Search for the cell housing the specified text and yield its [X, Y] center coordinate. 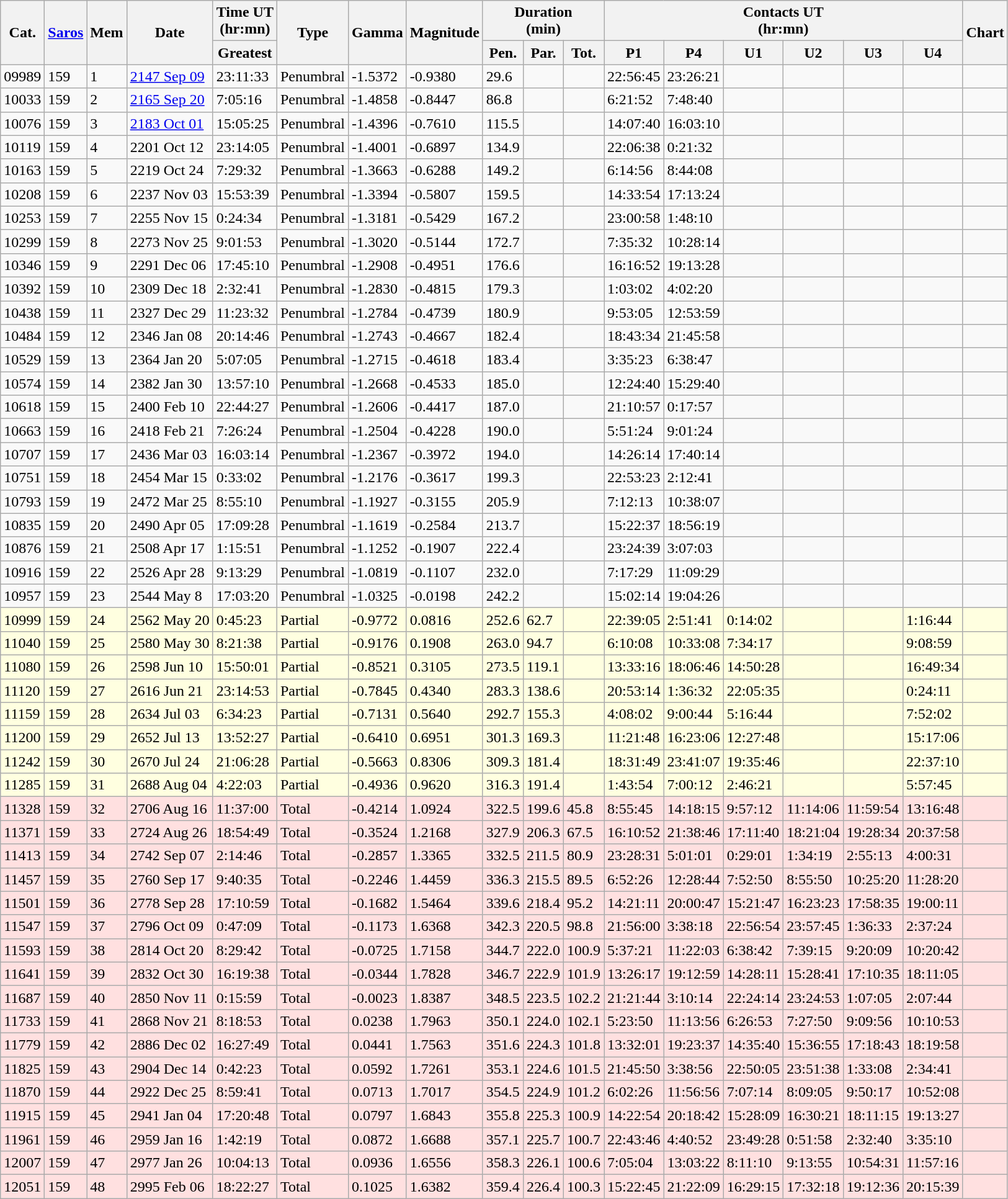
14 [107, 384]
-0.1173 [378, 927]
17:20:48 [244, 1116]
13:03:22 [694, 1163]
7 [107, 218]
11687 [22, 997]
Par. [543, 53]
6:38:42 [753, 950]
7:29:32 [244, 171]
11:22:03 [694, 950]
11:14:06 [813, 809]
-0.0023 [378, 997]
14:18:15 [694, 809]
8:21:38 [244, 643]
2778 Sep 28 [170, 903]
222.9 [543, 974]
12051 [22, 1187]
-1.2715 [378, 360]
2291 Dec 06 [170, 265]
0.3105 [444, 667]
14:35:40 [753, 1044]
350.1 [502, 1021]
-0.0344 [378, 974]
11242 [22, 761]
Contacts UT(hr:mn) [783, 21]
6:10:08 [634, 643]
19:23:37 [694, 1044]
-0.4951 [444, 265]
18:56:19 [694, 525]
2706 Aug 16 [170, 809]
172.7 [502, 241]
-0.2246 [378, 879]
7:52:02 [933, 714]
11413 [22, 856]
2165 Sep 20 [170, 100]
-0.4936 [378, 785]
8:55:50 [813, 879]
17:11:40 [753, 832]
12:28:44 [694, 879]
10484 [22, 336]
8:55:10 [244, 501]
309.3 [502, 761]
15 [107, 407]
0:33:02 [244, 478]
4:08:02 [634, 714]
Magnitude [444, 32]
11080 [22, 667]
22:06:38 [634, 147]
23:28:31 [634, 856]
8:55:45 [634, 809]
-1.1619 [378, 525]
2941 Jan 04 [170, 1116]
21:38:46 [694, 832]
17:18:43 [873, 1044]
Time UT(hr:mn) [244, 21]
-1.2830 [378, 289]
2796 Oct 09 [170, 927]
176.6 [502, 265]
3 [107, 123]
9:50:17 [873, 1092]
19:12:59 [694, 974]
-0.3972 [444, 454]
11733 [22, 1021]
199.6 [543, 809]
-0.4667 [444, 336]
101.5 [583, 1068]
-0.6897 [444, 147]
Cat. [22, 32]
10:10:53 [933, 1021]
19:00:11 [933, 903]
13:52:27 [244, 738]
1.7158 [444, 950]
0.1025 [378, 1187]
8 [107, 241]
2616 Jun 21 [170, 691]
7:27:50 [813, 1021]
11:13:56 [694, 1021]
159.5 [502, 194]
11457 [22, 879]
2183 Oct 01 [170, 123]
224.3 [543, 1044]
1.3365 [444, 856]
16:03:10 [694, 123]
22:56:54 [753, 927]
2:34:41 [933, 1068]
10:25:20 [873, 879]
-0.6410 [378, 738]
40 [107, 997]
20:15:39 [933, 1187]
Greatest [244, 53]
222.0 [543, 950]
16:10:52 [634, 832]
2580 May 30 [170, 643]
182.4 [502, 336]
15:36:55 [813, 1044]
7:17:29 [634, 572]
101.2 [583, 1092]
9:13:29 [244, 572]
95.2 [583, 903]
80.9 [583, 856]
101.8 [583, 1044]
13:32:01 [634, 1044]
7:26:24 [244, 431]
0:45:23 [244, 619]
-0.7131 [378, 714]
6:14:56 [634, 171]
2:12:41 [694, 478]
15:21:47 [753, 903]
-1.2784 [378, 312]
5:01:01 [694, 856]
Type [313, 32]
8:59:41 [244, 1092]
1.6843 [444, 1116]
6:26:53 [753, 1021]
19:04:26 [694, 596]
5:51:24 [634, 431]
2724 Aug 26 [170, 832]
134.9 [502, 147]
1.0924 [444, 809]
21:45:50 [634, 1068]
138.6 [543, 691]
9:13:55 [813, 1163]
2:14:46 [244, 856]
23:11:33 [244, 76]
2544 May 8 [170, 596]
7:05:04 [634, 1163]
23:57:45 [813, 927]
21:10:57 [634, 407]
17:40:14 [694, 454]
36 [107, 903]
11870 [22, 1092]
20:53:14 [634, 691]
225.3 [543, 1116]
11641 [22, 974]
0.0797 [378, 1116]
22:05:35 [753, 691]
15:22:45 [634, 1187]
38 [107, 950]
-1.3663 [378, 171]
12007 [22, 1163]
Saros [66, 32]
13:57:10 [244, 384]
15:53:39 [244, 194]
22:50:05 [753, 1068]
6:02:26 [634, 1092]
348.5 [502, 997]
15:28:41 [813, 974]
185.0 [502, 384]
223.5 [543, 997]
42 [107, 1044]
11371 [22, 832]
1:33:08 [873, 1068]
336.3 [502, 879]
67.5 [583, 832]
13:16:48 [933, 809]
21:56:00 [634, 927]
2922 Dec 25 [170, 1092]
22 [107, 572]
13 [107, 360]
13:33:16 [634, 667]
10:38:07 [694, 501]
0.0872 [378, 1139]
14:28:11 [753, 974]
283.3 [502, 691]
10876 [22, 549]
6:21:52 [634, 100]
19:13:27 [933, 1116]
09989 [22, 76]
8:09:05 [813, 1092]
0.0238 [378, 1021]
1:07:05 [873, 997]
29 [107, 738]
18:43:34 [634, 336]
0:47:09 [244, 927]
7:12:13 [634, 501]
0.0441 [378, 1044]
8:18:53 [244, 1021]
11200 [22, 738]
2:46:21 [753, 785]
31 [107, 785]
2273 Nov 25 [170, 241]
2995 Feb 06 [170, 1187]
16 [107, 431]
22:43:46 [634, 1139]
4:00:31 [933, 856]
3:10:14 [694, 997]
10:52:08 [933, 1092]
301.3 [502, 738]
11825 [22, 1068]
339.6 [502, 903]
0:17:57 [694, 407]
9:01:24 [694, 431]
100.6 [583, 1163]
-1.2668 [378, 384]
18:21:04 [813, 832]
10574 [22, 384]
2:32:40 [873, 1139]
199.3 [502, 478]
359.4 [502, 1187]
-0.4815 [444, 289]
16:30:21 [813, 1116]
16:23:23 [813, 903]
2147 Sep 09 [170, 76]
242.2 [502, 596]
1:16:44 [933, 619]
26 [107, 667]
-1.0325 [378, 596]
12:27:48 [753, 738]
17:13:24 [694, 194]
7:35:32 [634, 241]
-0.1682 [378, 903]
2904 Dec 14 [170, 1068]
45.8 [583, 809]
11120 [22, 691]
0:29:01 [753, 856]
169.3 [543, 738]
23:51:38 [813, 1068]
23:24:39 [634, 549]
11:37:00 [244, 809]
P4 [694, 53]
18:31:49 [634, 761]
-1.0819 [378, 572]
-0.8521 [378, 667]
194.0 [502, 454]
8:44:08 [694, 171]
18:54:49 [244, 832]
10:04:13 [244, 1163]
7:05:16 [244, 100]
2562 May 20 [170, 619]
7:52:50 [753, 879]
22:53:23 [634, 478]
25 [107, 643]
7:39:15 [813, 950]
10751 [22, 478]
32 [107, 809]
5:07:05 [244, 360]
39 [107, 974]
2201 Oct 12 [170, 147]
2490 Apr 05 [170, 525]
0.9620 [444, 785]
46 [107, 1139]
10033 [22, 100]
19:12:36 [873, 1187]
0:24:11 [933, 691]
19:35:46 [753, 761]
-1.2606 [378, 407]
18:11:05 [933, 974]
23 [107, 596]
21:45:58 [694, 336]
20:14:46 [244, 336]
20:00:47 [694, 903]
1.5464 [444, 903]
10076 [22, 123]
10707 [22, 454]
21:06:28 [244, 761]
0.1908 [444, 643]
342.3 [502, 927]
34 [107, 856]
16:19:38 [244, 974]
Pen. [502, 53]
23:26:21 [694, 76]
-1.2367 [378, 454]
-0.6288 [444, 171]
1:48:10 [694, 218]
14:07:40 [634, 123]
-0.4228 [444, 431]
2868 Nov 21 [170, 1021]
2688 Aug 04 [170, 785]
45 [107, 1116]
0:24:34 [244, 218]
2526 Apr 28 [170, 572]
12 [107, 336]
1.4459 [444, 879]
-1.3394 [378, 194]
149.2 [502, 171]
-0.4214 [378, 809]
30 [107, 761]
1.7963 [444, 1021]
2472 Mar 25 [170, 501]
102.1 [583, 1021]
11 [107, 312]
14:26:14 [634, 454]
-1.5372 [378, 76]
15:29:40 [694, 384]
3:38:56 [694, 1068]
12:53:59 [694, 312]
2760 Sep 17 [170, 879]
10299 [22, 241]
8:29:42 [244, 950]
2327 Dec 29 [170, 312]
1:42:19 [244, 1139]
2400 Feb 10 [170, 407]
4:02:20 [694, 289]
-0.4417 [444, 407]
10:20:42 [933, 950]
5:16:44 [753, 714]
2:55:13 [873, 856]
0:21:32 [694, 147]
44 [107, 1092]
6:52:26 [634, 879]
11285 [22, 785]
11961 [22, 1139]
17:10:35 [873, 974]
10 [107, 289]
10208 [22, 194]
1:36:33 [873, 927]
17 [107, 454]
11:56:56 [694, 1092]
225.7 [543, 1139]
8:11:10 [753, 1163]
6:34:23 [244, 714]
Tot. [583, 53]
2255 Nov 15 [170, 218]
4:22:03 [244, 785]
20:18:42 [694, 1116]
16:49:34 [933, 667]
2652 Jul 13 [170, 738]
232.0 [502, 572]
6 [107, 194]
-1.3181 [378, 218]
222.4 [502, 549]
2346 Jan 08 [170, 336]
119.1 [543, 667]
224.9 [543, 1092]
1:43:54 [634, 785]
-0.5663 [378, 761]
18:11:15 [873, 1116]
3:38:18 [694, 927]
2886 Dec 02 [170, 1044]
10163 [22, 171]
3:35:23 [634, 360]
14:33:54 [634, 194]
2 [107, 100]
0:42:23 [244, 1068]
0.8306 [444, 761]
-1.2908 [378, 265]
19:13:28 [694, 265]
3:35:10 [933, 1139]
17:32:18 [813, 1187]
Duration(min) [543, 21]
-1.4396 [378, 123]
354.5 [502, 1092]
10:28:14 [694, 241]
89.5 [583, 879]
2:07:44 [933, 997]
37 [107, 927]
16:03:14 [244, 454]
-0.9176 [378, 643]
-0.4739 [444, 312]
11:59:54 [873, 809]
-1.1252 [378, 549]
98.8 [583, 927]
292.7 [502, 714]
-0.3617 [444, 478]
P1 [634, 53]
2309 Dec 18 [170, 289]
2454 Mar 15 [170, 478]
252.6 [502, 619]
1 [107, 76]
11915 [22, 1116]
179.3 [502, 289]
11159 [22, 714]
2814 Oct 20 [170, 950]
358.3 [502, 1163]
-0.2857 [378, 856]
23:41:07 [694, 761]
2832 Oct 30 [170, 974]
167.2 [502, 218]
226.1 [543, 1163]
9:00:44 [694, 714]
33 [107, 832]
22:24:14 [753, 997]
101.9 [583, 974]
15:50:01 [244, 667]
14:21:11 [634, 903]
9:20:09 [873, 950]
16:29:15 [753, 1187]
-1.2743 [378, 336]
4:40:52 [694, 1139]
115.5 [502, 123]
22:56:45 [634, 76]
10835 [22, 525]
17:09:28 [244, 525]
11:23:32 [244, 312]
1:36:32 [694, 691]
18 [107, 478]
10:33:08 [694, 643]
2382 Jan 30 [170, 384]
48 [107, 1187]
10:54:31 [873, 1163]
-0.8447 [444, 100]
10253 [22, 218]
1.6688 [444, 1139]
-0.0198 [444, 596]
-1.3020 [378, 241]
2:51:41 [694, 619]
1.6368 [444, 927]
10618 [22, 407]
0:15:59 [244, 997]
11:28:20 [933, 879]
U3 [873, 53]
0.0816 [444, 619]
346.7 [502, 974]
15:22:37 [634, 525]
-0.5429 [444, 218]
4 [107, 147]
43 [107, 1068]
15:05:25 [244, 123]
10119 [22, 147]
17:45:10 [244, 265]
9:40:35 [244, 879]
9:57:12 [753, 809]
0.6951 [444, 738]
14:22:54 [634, 1116]
224.6 [543, 1068]
215.5 [543, 879]
10346 [22, 265]
11593 [22, 950]
29.6 [502, 76]
20:37:58 [933, 832]
86.8 [502, 100]
155.3 [543, 714]
2670 Jul 24 [170, 761]
16:16:52 [634, 265]
9:53:05 [634, 312]
357.1 [502, 1139]
11:09:29 [694, 572]
332.5 [502, 856]
102.2 [583, 997]
21 [107, 549]
10916 [22, 572]
9 [107, 265]
28 [107, 714]
1.2168 [444, 832]
23:00:58 [634, 218]
100.3 [583, 1187]
-0.1907 [444, 549]
13:26:17 [634, 974]
9:01:53 [244, 241]
16:23:06 [694, 738]
-1.4001 [378, 147]
6:38:47 [694, 360]
27 [107, 691]
2977 Jan 26 [170, 1163]
5 [107, 171]
41 [107, 1021]
1.7261 [444, 1068]
U4 [933, 53]
94.7 [543, 643]
10663 [22, 431]
205.9 [502, 501]
190.0 [502, 431]
23:14:05 [244, 147]
17:58:35 [873, 903]
-0.5144 [444, 241]
-1.2176 [378, 478]
-0.9772 [378, 619]
62.7 [543, 619]
2634 Jul 03 [170, 714]
2219 Oct 24 [170, 171]
Gamma [378, 32]
327.9 [502, 832]
20 [107, 525]
2850 Nov 11 [170, 997]
2959 Jan 16 [170, 1139]
18:06:46 [694, 667]
10957 [22, 596]
35 [107, 879]
0.0713 [378, 1092]
5:23:50 [634, 1021]
12:24:40 [634, 384]
16:27:49 [244, 1044]
11779 [22, 1044]
2237 Nov 03 [170, 194]
2418 Feb 21 [170, 431]
-0.9380 [444, 76]
22:44:27 [244, 407]
322.5 [502, 809]
U2 [813, 53]
224.0 [543, 1021]
220.5 [543, 927]
11547 [22, 927]
18:19:58 [933, 1044]
-0.4533 [444, 384]
2508 Apr 17 [170, 549]
353.1 [502, 1068]
1.7017 [444, 1092]
180.9 [502, 312]
0.0936 [378, 1163]
-1.1927 [378, 501]
7:07:14 [753, 1092]
213.7 [502, 525]
10392 [22, 289]
0.0592 [378, 1068]
21:21:44 [634, 997]
206.3 [543, 832]
218.4 [543, 903]
18:22:27 [244, 1187]
100.7 [583, 1139]
7:00:12 [694, 785]
9:09:56 [873, 1021]
10793 [22, 501]
7:34:17 [753, 643]
2364 Jan 20 [170, 360]
2436 Mar 03 [170, 454]
15:28:09 [753, 1116]
11:57:16 [933, 1163]
1:15:51 [244, 549]
187.0 [502, 407]
22:39:05 [634, 619]
11328 [22, 809]
1.7828 [444, 974]
2598 Jun 10 [170, 667]
11040 [22, 643]
Mem [107, 32]
5:37:21 [634, 950]
9:08:59 [933, 643]
23:14:53 [244, 691]
7:48:40 [694, 100]
17:03:20 [244, 596]
-0.0725 [378, 950]
2:37:24 [933, 927]
-0.3524 [378, 832]
273.5 [502, 667]
17:10:59 [244, 903]
11501 [22, 903]
-0.5807 [444, 194]
183.4 [502, 360]
-0.3155 [444, 501]
2:32:41 [244, 289]
1:03:02 [634, 289]
226.4 [543, 1187]
1.7563 [444, 1044]
181.4 [543, 761]
191.4 [543, 785]
19 [107, 501]
23:49:28 [753, 1139]
1.6382 [444, 1187]
-0.4618 [444, 360]
24 [107, 619]
23:24:53 [813, 997]
263.0 [502, 643]
1:34:19 [813, 856]
-1.2504 [378, 431]
0.5640 [444, 714]
351.6 [502, 1044]
3:07:03 [694, 549]
15:02:14 [634, 596]
-0.2584 [444, 525]
5:57:45 [933, 785]
11:21:48 [634, 738]
0:14:02 [753, 619]
10529 [22, 360]
Chart [985, 32]
-0.7845 [378, 691]
355.8 [502, 1116]
Date [170, 32]
15:17:06 [933, 738]
19:28:34 [873, 832]
10999 [22, 619]
10438 [22, 312]
1.8387 [444, 997]
2742 Sep 07 [170, 856]
U1 [753, 53]
22:37:10 [933, 761]
21:22:09 [694, 1187]
-0.1107 [444, 572]
-1.4858 [378, 100]
14:50:28 [753, 667]
211.5 [543, 856]
316.3 [502, 785]
0:51:58 [813, 1139]
344.7 [502, 950]
-0.7610 [444, 123]
0.4340 [444, 691]
47 [107, 1163]
1.6556 [444, 1163]
